For the text-containing cell, return its midpoint in (X, Y) coordinate format. 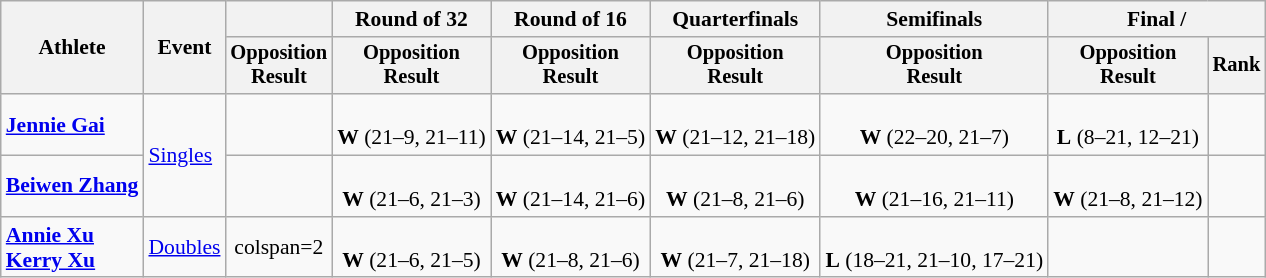
Semifinals (934, 19)
Round of 16 (570, 19)
W (21–8, 21–12) (1128, 186)
Beiwen Zhang (72, 186)
W (21–12, 21–18) (735, 124)
Round of 32 (412, 19)
L (18–21, 21–10, 17–21) (934, 248)
W (21–6, 21–5) (412, 248)
W (21–6, 21–3) (412, 186)
Event (184, 48)
Final / (1156, 19)
W (21–9, 21–11) (412, 124)
Rank (1237, 66)
L (8–21, 12–21) (1128, 124)
W (21–7, 21–18) (735, 248)
Athlete (72, 48)
Singles (184, 155)
W (21–14, 21–6) (570, 186)
W (21–16, 21–11) (934, 186)
Quarterfinals (735, 19)
Doubles (184, 248)
W (21–14, 21–5) (570, 124)
Annie XuKerry Xu (72, 248)
Jennie Gai (72, 124)
colspan=2 (280, 248)
W (22–20, 21–7) (934, 124)
